Find where the given text appears and provide that cell's center as (x, y) coordinate. 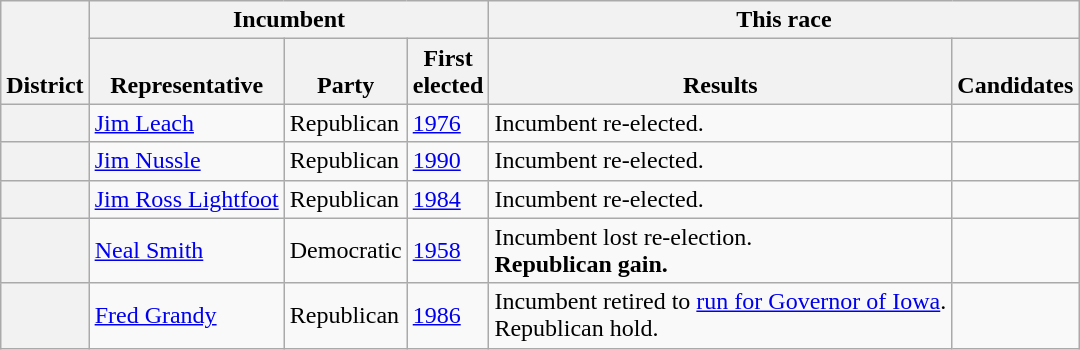
Democratic (346, 250)
Jim Ross Lightfoot (186, 199)
Neal Smith (186, 250)
1986 (448, 316)
Jim Leach (186, 123)
Incumbent (289, 20)
1990 (448, 161)
1958 (448, 250)
Candidates (1016, 72)
Fred Grandy (186, 316)
Firstelected (448, 72)
District (45, 52)
1976 (448, 123)
Results (720, 72)
This race (784, 20)
Jim Nussle (186, 161)
Representative (186, 72)
Party (346, 72)
1984 (448, 199)
Incumbent retired to run for Governor of Iowa.Republican hold. (720, 316)
Incumbent lost re-election.Republican gain. (720, 250)
